Determine the [X, Y] coordinate at the center of the cell enclosing the given text.  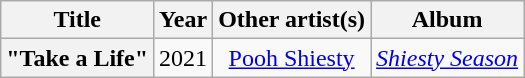
Pooh Shiesty [292, 58]
Other artist(s) [292, 20]
2021 [184, 58]
Title [78, 20]
Year [184, 20]
"Take a Life" [78, 58]
Shiesty Season [448, 58]
Album [448, 20]
